Search for the cell housing the specified text and yield its [X, Y] center coordinate. 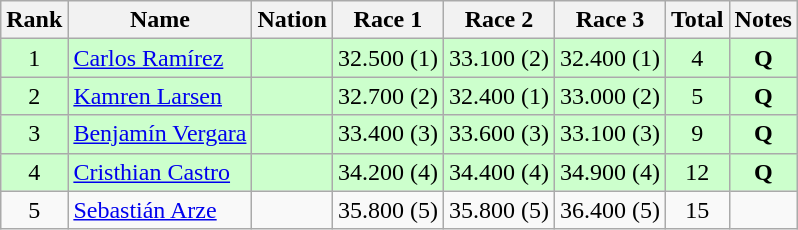
Total [698, 20]
Race 2 [498, 20]
36.400 (5) [610, 210]
33.000 (2) [610, 96]
Rank [34, 20]
Carlos Ramírez [160, 58]
33.600 (3) [498, 134]
1 [34, 58]
9 [698, 134]
Notes [763, 20]
Cristhian Castro [160, 172]
33.100 (2) [498, 58]
Nation [292, 20]
Race 1 [388, 20]
Sebastián Arze [160, 210]
Benjamín Vergara [160, 134]
33.400 (3) [388, 134]
Name [160, 20]
Race 3 [610, 20]
32.500 (1) [388, 58]
33.100 (3) [610, 134]
34.200 (4) [388, 172]
15 [698, 210]
34.900 (4) [610, 172]
2 [34, 96]
3 [34, 134]
Kamren Larsen [160, 96]
12 [698, 172]
34.400 (4) [498, 172]
32.700 (2) [388, 96]
